Capture the cell that displays the provided text and extract its (x, y) central coordinate. 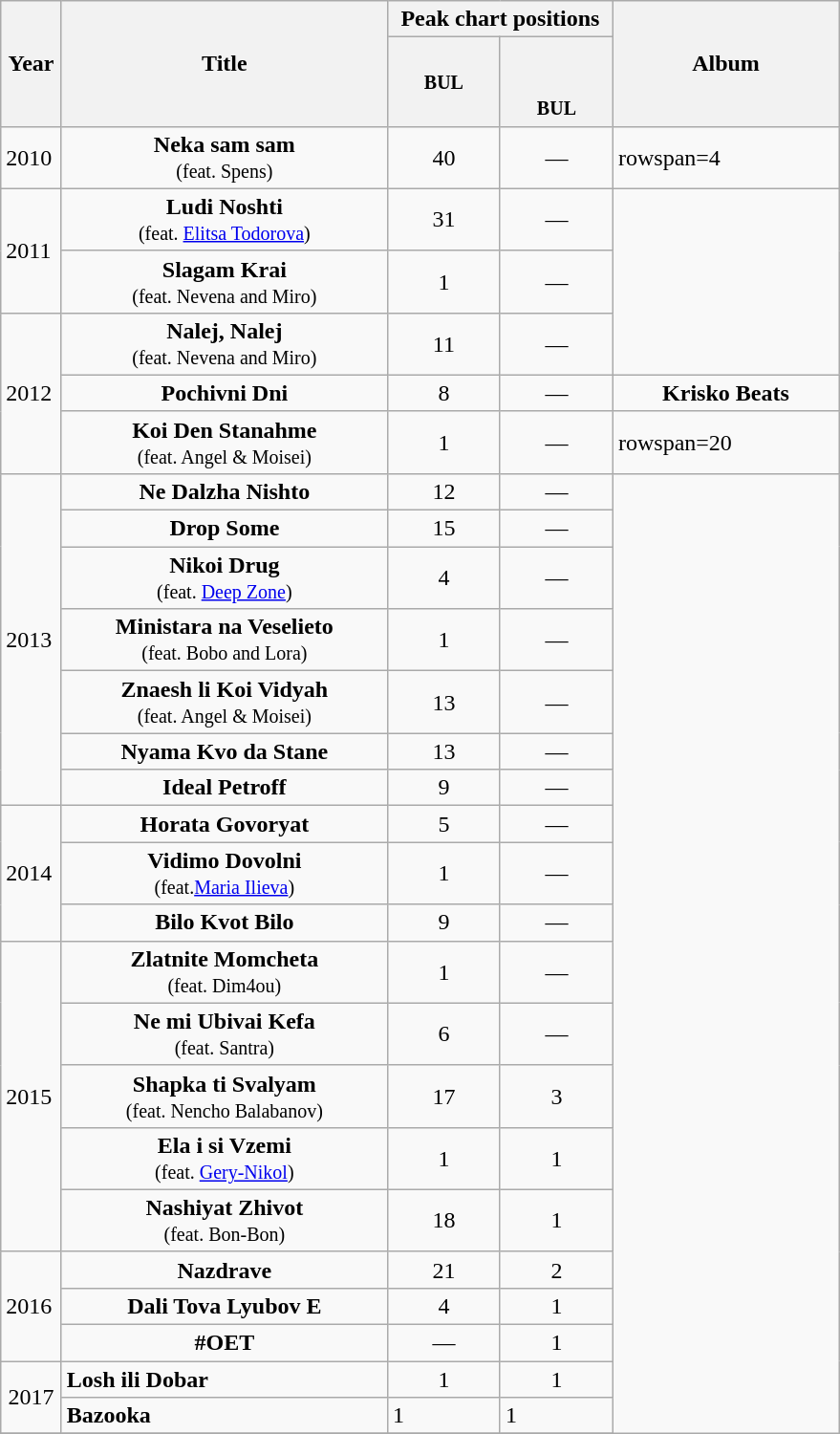
Album (725, 63)
rowspan=4 (725, 157)
Krisko Beats (725, 393)
6 (443, 1034)
15 (443, 529)
Ministara na Veselieto (feat. Bobo and Lora) (224, 641)
12 (443, 491)
2016 (32, 1306)
Year (32, 63)
2013 (32, 639)
Ne mi Ubivai Kefa (feat. Santra) (224, 1034)
Shapka ti Svalyam (feat. Nencho Balabanov) (224, 1096)
Bilo Kvot Bilo (224, 923)
Pochivni Dni (224, 393)
Bazooka (224, 1416)
Slagam Krai (feat. Nevena and Miro) (224, 281)
Horata Govoryat (224, 824)
2010 (32, 157)
Ela i si Vzemi (feat. Gery-Nikol) (224, 1159)
Drop Some (224, 529)
Ideal Petroff (224, 788)
40 (443, 157)
31 (443, 220)
Losh ili Dobar (224, 1380)
Nazdrave (224, 1270)
2 (556, 1270)
18 (443, 1220)
Nikoi Drug (feat. Deep Zone) (224, 577)
Neka sam sam (feat. Spens) (224, 157)
2011 (32, 250)
Dali Tova Lyubov E (224, 1306)
Title (224, 63)
Znaesh li Koi Vidyah (feat. Angel & Moisei) (224, 702)
Ne Dalzha Nishto (224, 491)
Nashiyat Zhivot (feat. Bon-Bon) (224, 1220)
#OET (224, 1343)
Koi Den Stanahme (feat. Angel & Moisei) (224, 442)
21 (443, 1270)
Nyama Kvo da Stane (224, 751)
Ludi Noshti (feat. Elitsa Todorova) (224, 220)
Vidimo Dovolni (feat.Maria Ilieva) (224, 874)
11 (443, 344)
Zlatnite Momcheta (feat. Dim4ou) (224, 971)
3 (556, 1096)
rowspan=20 (725, 442)
Nalej, Nalej (feat. Nevena and Miro) (224, 344)
17 (443, 1096)
Peak chart positions (500, 19)
2012 (32, 393)
5 (443, 824)
2017 (32, 1398)
2015 (32, 1096)
2014 (32, 874)
8 (443, 393)
